Extract the (X, Y) coordinate from the center of the cell holding the provided text.  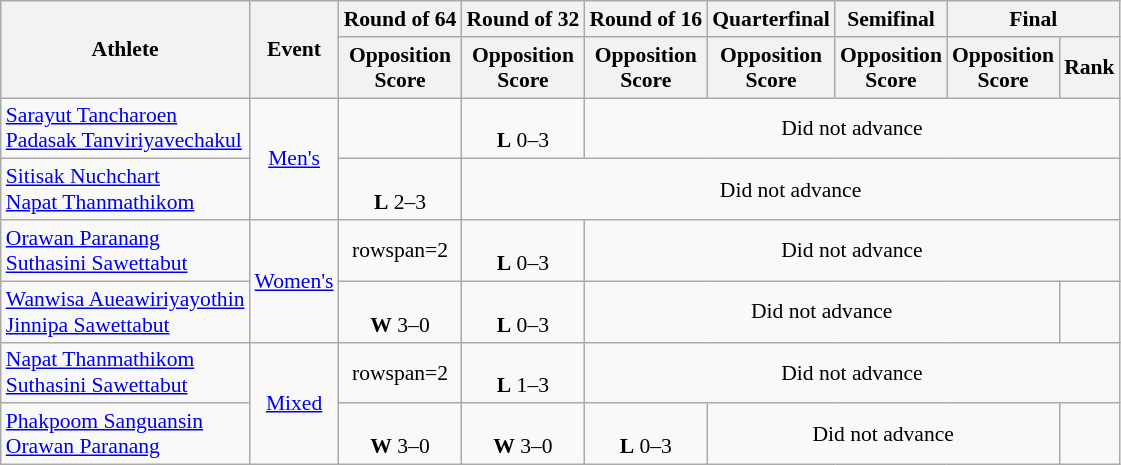
L 2–3 (400, 190)
Sarayut TancharoenPadasak Tanviriyavechakul (126, 128)
Rank (1090, 68)
Men's (294, 159)
Semifinal (891, 19)
L 1–3 (522, 372)
Athlete (126, 50)
Napat ThanmathikomSuthasini Sawettabut (126, 372)
Round of 32 (522, 19)
Round of 64 (400, 19)
Event (294, 50)
Round of 16 (646, 19)
Quarterfinal (771, 19)
Sitisak NuchchartNapat Thanmathikom (126, 190)
Orawan ParanangSuthasini Sawettabut (126, 250)
Women's (294, 281)
Final (1034, 19)
Wanwisa AueawiriyayothinJinnipa Sawettabut (126, 312)
Phakpoom SanguansinOrawan Paranang (126, 434)
Mixed (294, 403)
